Determine the [X, Y] coordinate at the center of the cell enclosing the given text.  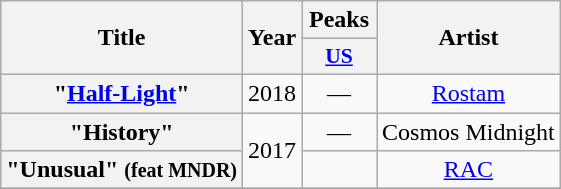
2017 [272, 150]
"Unusual" (feat MNDR) [122, 170]
Peaks [340, 20]
"Half-Light" [122, 93]
Rostam [468, 93]
Artist [468, 38]
Cosmos Midnight [468, 131]
US [340, 57]
"History" [122, 131]
Title [122, 38]
RAC [468, 170]
2018 [272, 93]
Year [272, 38]
